Output the (x, y) coordinate of the center of the cell containing the given text.  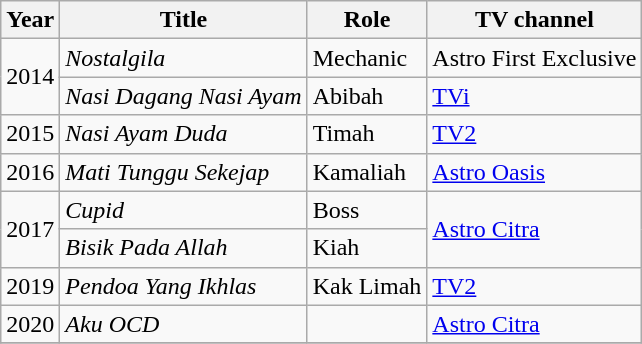
2015 (30, 134)
Mechanic (367, 58)
Year (30, 20)
Pendoa Yang Ikhlas (184, 286)
Kak Limah (367, 286)
Kamaliah (367, 172)
2017 (30, 229)
TV channel (534, 20)
Timah (367, 134)
Nasi Dagang Nasi Ayam (184, 96)
TVi (534, 96)
Abibah (367, 96)
Boss (367, 210)
Role (367, 20)
2016 (30, 172)
Kiah (367, 248)
2020 (30, 324)
2019 (30, 286)
Astro First Exclusive (534, 58)
Bisik Pada Allah (184, 248)
Mati Tunggu Sekejap (184, 172)
Aku OCD (184, 324)
2014 (30, 77)
Cupid (184, 210)
Title (184, 20)
Astro Oasis (534, 172)
Nasi Ayam Duda (184, 134)
Nostalgila (184, 58)
